Locate the cell with the specified text and output its [x, y] center coordinate. 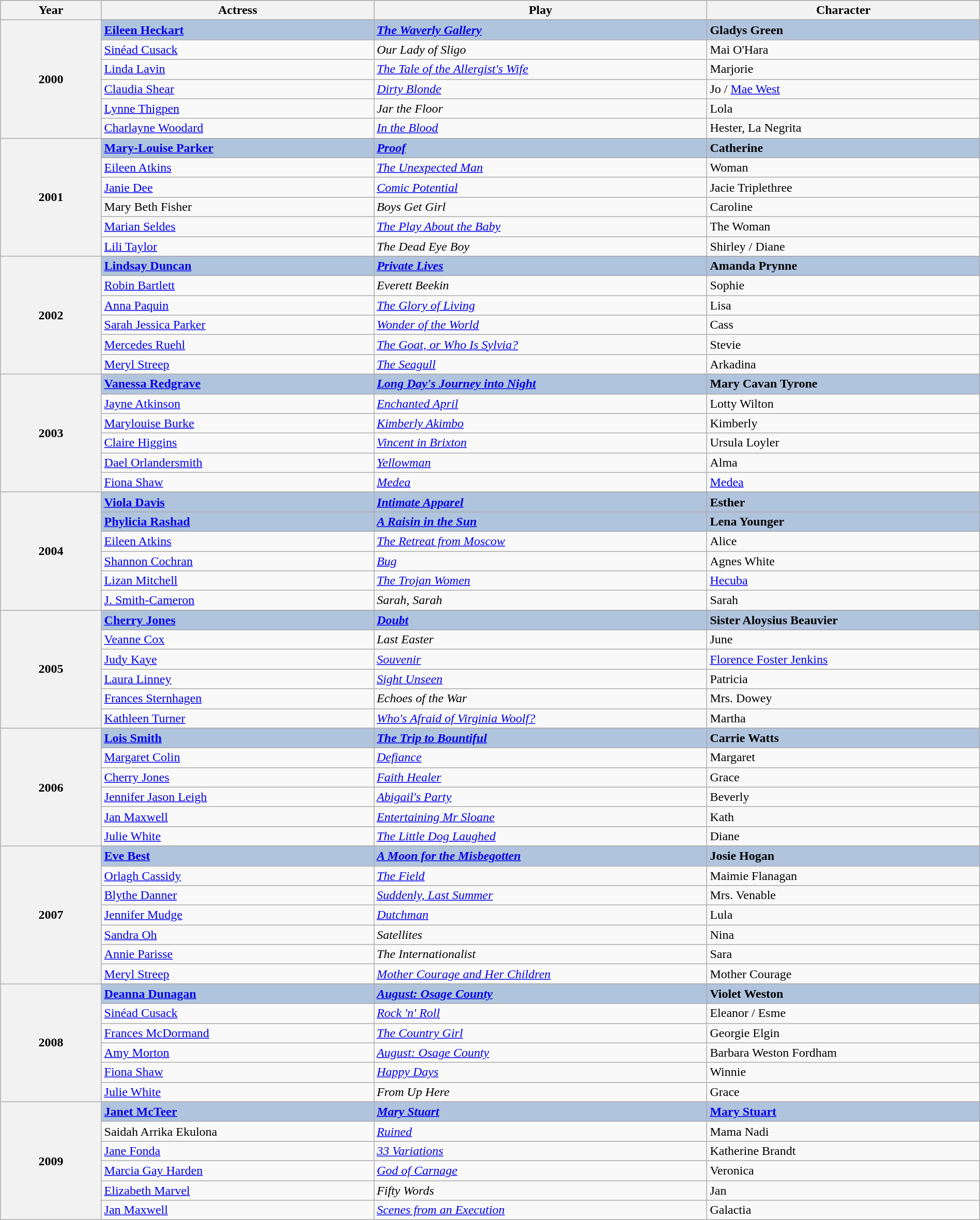
Linda Lavin [238, 69]
Margaret [844, 758]
God of Carnage [541, 1170]
Phylicia Rashad [238, 521]
Kathleen Turner [238, 718]
The Woman [844, 226]
Janet McTeer [238, 1111]
Diane [844, 836]
Jar the Floor [541, 109]
The Trip to Bountiful [541, 738]
Patricia [844, 679]
Doubt [541, 620]
33 Variations [541, 1151]
Maimie Flanagan [844, 876]
Sandra Oh [238, 935]
Kimberly [844, 423]
Saidah Arrika Ekulona [238, 1131]
Anna Paquin [238, 305]
Blythe Danner [238, 895]
Lola [844, 109]
Judy Kaye [238, 659]
Jayne Atkinson [238, 404]
Lena Younger [844, 521]
Lili Taylor [238, 246]
Marcia Gay Harden [238, 1170]
Claudia Shear [238, 89]
Frances McDormand [238, 1033]
Bug [541, 561]
Play [541, 10]
Lois Smith [238, 738]
Agnes White [844, 561]
Sight Unseen [541, 679]
Katherine Brandt [844, 1151]
The Play About the Baby [541, 226]
Veronica [844, 1170]
Defiance [541, 758]
Wonder of the World [541, 325]
The Trojan Women [541, 581]
Caroline [844, 207]
Gladys Green [844, 30]
Arkadina [844, 364]
Abigail's Party [541, 797]
2009 [51, 1161]
2002 [51, 315]
Eleanor / Esme [844, 1013]
2001 [51, 197]
Janie Dee [238, 187]
Mrs. Venable [844, 895]
Ruined [541, 1131]
2003 [51, 433]
Lynne Thigpen [238, 109]
Mary Cavan Tyrone [844, 384]
Orlagh Cassidy [238, 876]
Dirty Blonde [541, 89]
J. Smith-Cameron [238, 600]
Souvenir [541, 659]
Viola Davis [238, 502]
Deanna Dunagan [238, 994]
Mother Courage [844, 974]
Jan [844, 1190]
The Tale of the Allergist's Wife [541, 69]
The Dead Eye Boy [541, 246]
Faith Healer [541, 777]
Cass [844, 325]
2005 [51, 669]
Martha [844, 718]
Jo / Mae West [844, 89]
A Raisin in the Sun [541, 521]
The Seagull [541, 364]
Nina [844, 935]
Stevie [844, 345]
Sophie [844, 286]
Hester, La Negrita [844, 128]
Boys Get Girl [541, 207]
Mary-Louise Parker [238, 148]
Rock 'n' Roll [541, 1013]
Esther [844, 502]
Happy Days [541, 1072]
Sarah, Sarah [541, 600]
Character [844, 10]
Winnie [844, 1072]
Sarah [844, 600]
Woman [844, 167]
2000 [51, 79]
Barbara Weston Fordham [844, 1053]
Who's Afraid of Virginia Woolf? [541, 718]
Charlayne Woodard [238, 128]
Proof [541, 148]
The Glory of Living [541, 305]
Eileen Heckart [238, 30]
Lotty Wilton [844, 404]
Kimberly Akimbo [541, 423]
Kath [844, 816]
2007 [51, 915]
Sara [844, 954]
Frances Sternhagen [238, 699]
Everett Beekin [541, 286]
A Moon for the Misbegotten [541, 856]
Jennifer Mudge [238, 915]
Jane Fonda [238, 1151]
The Waverly Gallery [541, 30]
The Retreat from Moscow [541, 541]
Claire Higgins [238, 443]
Carrie Watts [844, 738]
The Field [541, 876]
Dutchman [541, 915]
Hecuba [844, 581]
Private Lives [541, 266]
Dael Orlandersmith [238, 462]
Lindsay Duncan [238, 266]
Florence Foster Jenkins [844, 659]
Jennifer Jason Leigh [238, 797]
Beverly [844, 797]
Mercedes Ruehl [238, 345]
Our Lady of Sligo [541, 50]
The Internationalist [541, 954]
Marian Seldes [238, 226]
Year [51, 10]
Scenes from an Execution [541, 1210]
Satellites [541, 935]
Shannon Cochran [238, 561]
Elizabeth Marvel [238, 1190]
Vincent in Brixton [541, 443]
2008 [51, 1043]
2004 [51, 551]
Marylouise Burke [238, 423]
Suddenly, Last Summer [541, 895]
Alice [844, 541]
Mai O'Hara [844, 50]
Echoes of the War [541, 699]
Lisa [844, 305]
Vanessa Redgrave [238, 384]
Mama Nadi [844, 1131]
Entertaining Mr Sloane [541, 816]
The Country Girl [541, 1033]
Violet Weston [844, 994]
Last Easter [541, 640]
Fifty Words [541, 1190]
Laura Linney [238, 679]
Shirley / Diane [844, 246]
Mother Courage and Her Children [541, 974]
Sarah Jessica Parker [238, 325]
2006 [51, 787]
Marjorie [844, 69]
Josie Hogan [844, 856]
Mary Beth Fisher [238, 207]
Long Day's Journey into Night [541, 384]
The Little Dog Laughed [541, 836]
In the Blood [541, 128]
Intimate Apparel [541, 502]
From Up Here [541, 1092]
The Unexpected Man [541, 167]
Alma [844, 462]
Yellowman [541, 462]
Amy Morton [238, 1053]
Margaret Colin [238, 758]
Eve Best [238, 856]
Annie Parisse [238, 954]
Ursula Loyler [844, 443]
Robin Bartlett [238, 286]
Lula [844, 915]
Actress [238, 10]
Sister Aloysius Beauvier [844, 620]
Catherine [844, 148]
Veanne Cox [238, 640]
June [844, 640]
Mrs. Dowey [844, 699]
Georgie Elgin [844, 1033]
Amanda Prynne [844, 266]
Enchanted April [541, 404]
Comic Potential [541, 187]
Lizan Mitchell [238, 581]
The Goat, or Who Is Sylvia? [541, 345]
Galactia [844, 1210]
Jacie Triplethree [844, 187]
